Output the [x, y] coordinate of the center of the cell containing the given text.  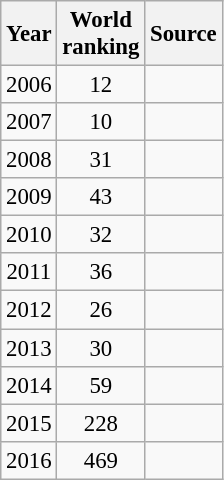
26 [101, 310]
12 [101, 85]
30 [101, 348]
2008 [29, 160]
36 [101, 273]
2015 [29, 423]
Year [29, 34]
2016 [29, 460]
43 [101, 197]
2006 [29, 85]
2013 [29, 348]
59 [101, 385]
2010 [29, 235]
Worldranking [101, 34]
Source [184, 34]
2014 [29, 385]
228 [101, 423]
10 [101, 122]
469 [101, 460]
2012 [29, 310]
2007 [29, 122]
2011 [29, 273]
2009 [29, 197]
31 [101, 160]
32 [101, 235]
